Identify which cell holds the provided text, then report its [X, Y] central coordinate. 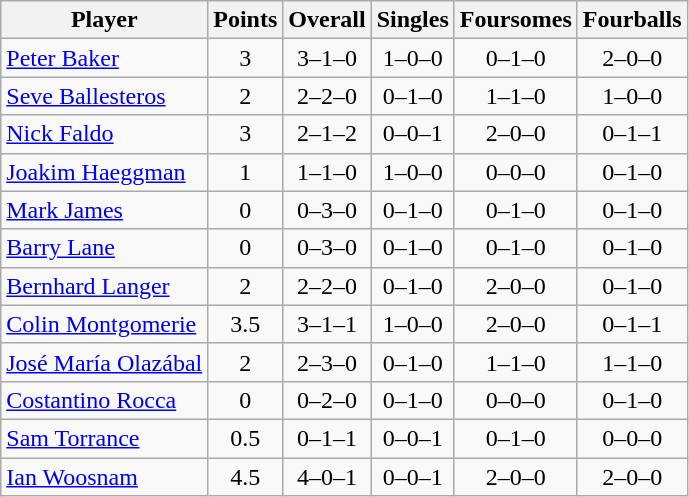
Seve Ballesteros [104, 96]
Mark James [104, 210]
Fourballs [632, 20]
Singles [412, 20]
4.5 [246, 477]
Barry Lane [104, 248]
Nick Faldo [104, 134]
Joakim Haeggman [104, 172]
Points [246, 20]
Bernhard Langer [104, 286]
Costantino Rocca [104, 400]
3–1–1 [327, 324]
2–3–0 [327, 362]
José María Olazábal [104, 362]
Ian Woosnam [104, 477]
Peter Baker [104, 58]
0.5 [246, 438]
3–1–0 [327, 58]
1 [246, 172]
Colin Montgomerie [104, 324]
Foursomes [516, 20]
Player [104, 20]
2–1–2 [327, 134]
0–2–0 [327, 400]
Overall [327, 20]
3.5 [246, 324]
4–0–1 [327, 477]
Sam Torrance [104, 438]
